Scan for the cell matching the given text and deliver its (x, y) coordinate at center. 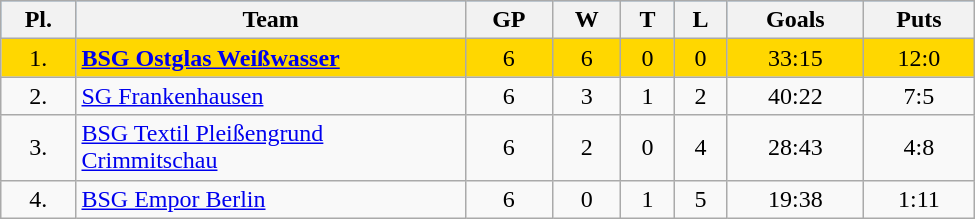
7:5 (920, 96)
4 (700, 148)
BSG Ostglas Weißwasser (270, 58)
12:0 (920, 58)
3. (38, 148)
1:11 (920, 199)
SG Frankenhausen (270, 96)
4. (38, 199)
Puts (920, 20)
W (586, 20)
2. (38, 96)
Team (270, 20)
T (648, 20)
Pl. (38, 20)
Goals (796, 20)
40:22 (796, 96)
3 (586, 96)
5 (700, 199)
BSG Empor Berlin (270, 199)
BSG Textil Pleißengrund Crimmitschau (270, 148)
L (700, 20)
19:38 (796, 199)
33:15 (796, 58)
28:43 (796, 148)
4:8 (920, 148)
1. (38, 58)
GP (508, 20)
